Capture the cell that displays the provided text and extract its [X, Y] central coordinate. 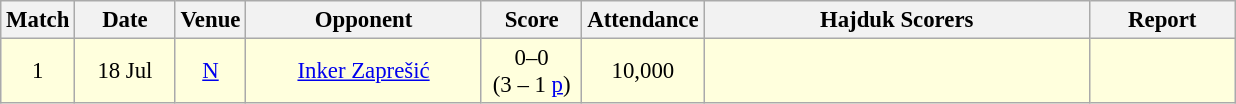
10,000 [643, 72]
Report [1162, 20]
Attendance [643, 20]
N [210, 72]
0–0(3 – 1 p) [532, 72]
Venue [210, 20]
Match [38, 20]
1 [38, 72]
Hajduk Scorers [897, 20]
Inker Zaprešić [364, 72]
Score [532, 20]
18 Jul [126, 72]
Date [126, 20]
Opponent [364, 20]
